Locate the cell with the specified text and output its [X, Y] center coordinate. 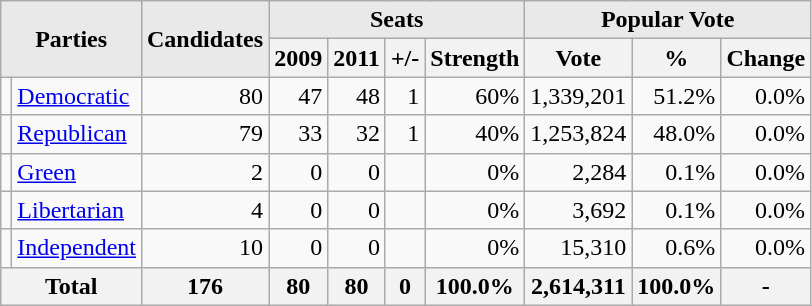
79 [204, 134]
3,692 [578, 210]
+/- [404, 58]
Democratic [77, 96]
48 [357, 96]
2,284 [578, 172]
4 [204, 210]
2011 [357, 58]
176 [204, 286]
1,253,824 [578, 134]
Green [77, 172]
Seats [397, 20]
Candidates [204, 39]
32 [357, 134]
2,614,311 [578, 286]
Independent [77, 248]
- [766, 286]
15,310 [578, 248]
60% [475, 96]
51.2% [676, 96]
1,339,201 [578, 96]
Parties [72, 39]
Popular Vote [668, 20]
Vote [578, 58]
Republican [77, 134]
Libertarian [77, 210]
Strength [475, 58]
40% [475, 134]
33 [298, 134]
48.0% [676, 134]
Change [766, 58]
% [676, 58]
2009 [298, 58]
10 [204, 248]
47 [298, 96]
2 [204, 172]
0.6% [676, 248]
Total [72, 286]
